Find where the given text appears and provide that cell's center as (x, y) coordinate. 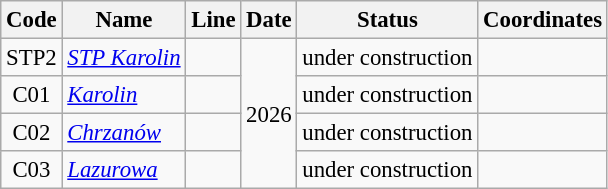
C01 (32, 95)
C03 (32, 170)
C02 (32, 133)
Code (32, 20)
Karolin (124, 95)
Status (388, 20)
2026 (269, 114)
Chrzanów (124, 133)
Coordinates (543, 20)
STP2 (32, 58)
STP Karolin (124, 58)
Lazurowa (124, 170)
Name (124, 20)
Date (269, 20)
Line (214, 20)
